Provide the (X, Y) coordinate of the cell's center where the given text is located.  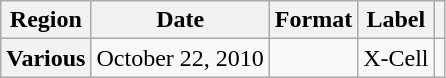
Region (46, 20)
October 22, 2010 (180, 58)
Label (396, 20)
X-Cell (396, 58)
Date (180, 20)
Various (46, 58)
Format (313, 20)
